Return [X, Y] of the center of cell containing provided text 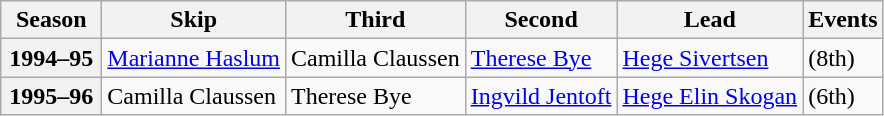
Ingvild Jentoft [541, 96]
Hege Sivertsen [710, 58]
1995–96 [52, 96]
Second [541, 20]
Events [843, 20]
(8th) [843, 58]
Hege Elin Skogan [710, 96]
1994–95 [52, 58]
(6th) [843, 96]
Lead [710, 20]
Third [375, 20]
Marianne Haslum [194, 58]
Season [52, 20]
Skip [194, 20]
